Scan for the cell matching the given text and deliver its [X, Y] coordinate at center. 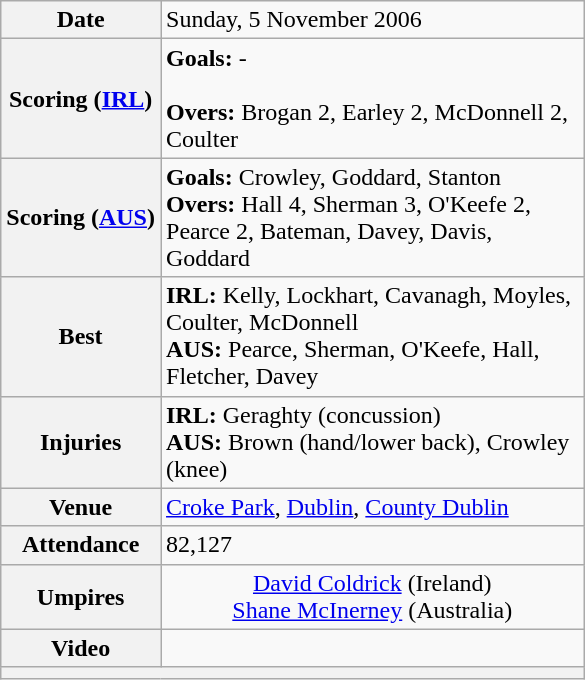
82,127 [372, 545]
IRL: Kelly, Lockhart, Cavanagh, Moyles, Coulter, McDonnellAUS: Pearce, Sherman, O'Keefe, Hall, Fletcher, Davey [372, 336]
Scoring (IRL) [81, 98]
Goals: -Overs: Brogan 2, Earley 2, McDonnell 2, Coulter [372, 98]
Best [81, 336]
Goals: Crowley, Goddard, StantonOvers: Hall 4, Sherman 3, O'Keefe 2, Pearce 2, Bateman, Davey, Davis, Goddard [372, 218]
Injuries [81, 442]
Sunday, 5 November 2006 [372, 20]
Date [81, 20]
Video [81, 648]
David Coldrick (Ireland)Shane McInerney (Australia) [372, 596]
Attendance [81, 545]
Venue [81, 507]
Umpires [81, 596]
IRL: Geraghty (concussion) AUS: Brown (hand/lower back), Crowley (knee) [372, 442]
Croke Park, Dublin, County Dublin [372, 507]
Scoring (AUS) [81, 218]
